Provide the [X, Y] coordinate of the cell's center where the given text is located.  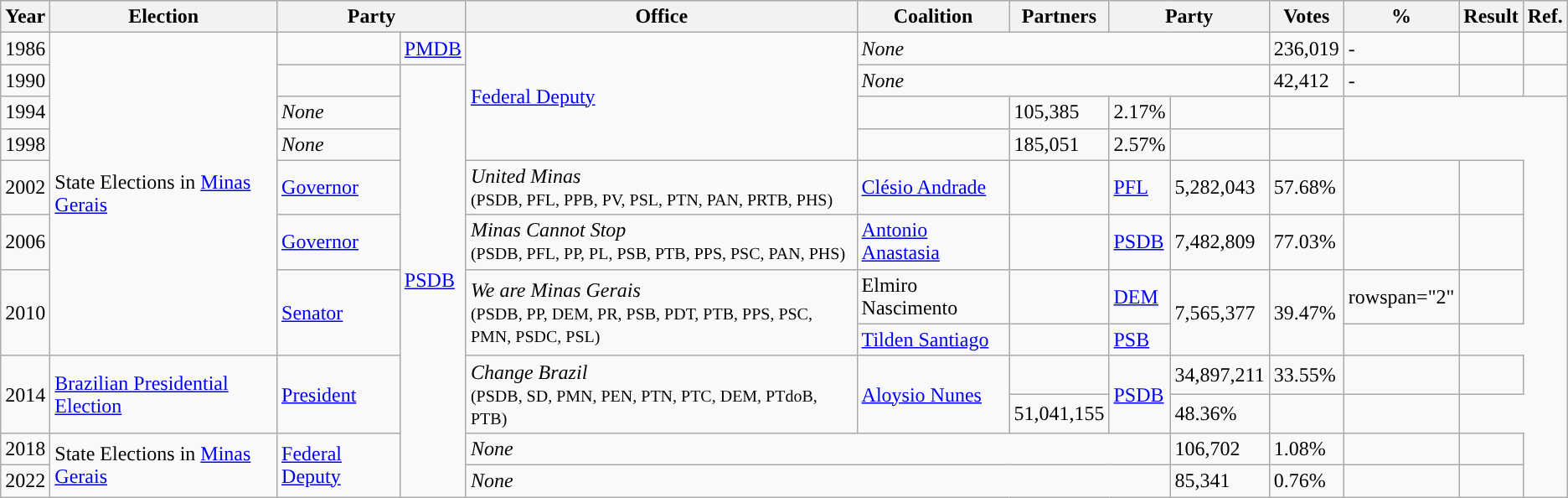
39.47% [1307, 312]
PFL [1139, 188]
1990 [25, 80]
PMDB [432, 49]
Aloysio Nunes [933, 394]
Ref. [1545, 17]
1994 [25, 112]
Election [164, 17]
2.57% [1139, 144]
Antonio Anastasia [933, 241]
51,041,155 [1059, 413]
Senator [338, 312]
34,897,211 [1220, 375]
2.17% [1139, 112]
% [1401, 17]
We are Minas Gerais(PSDB, PP, DEM, PR, PSB, PDT, PTB, PPS, PSC, PMN, PSDC, PSL) [662, 312]
2010 [25, 312]
42,412 [1307, 80]
2002 [25, 188]
Elmiro Nascimento [933, 297]
Brazilian Presidential Election [164, 394]
77.03% [1307, 241]
DEM [1139, 297]
United Minas(PSDB, PFL, PPB, PV, PSL, PTN, PAN, PRTB, PHS) [662, 188]
Tilden Santiago [933, 340]
PSB [1139, 340]
5,282,043 [1220, 188]
Clésio Andrade [933, 188]
185,051 [1059, 144]
57.68% [1307, 188]
7,565,377 [1220, 312]
Result [1491, 17]
2022 [25, 480]
236,019 [1307, 49]
48.36% [1220, 413]
2018 [25, 449]
2014 [25, 394]
7,482,809 [1220, 241]
Change Brazil(PSDB, SD, PMN, PEN, PTN, PTC, DEM, PTdoB, PTB) [662, 394]
Coalition [933, 17]
105,385 [1059, 112]
Year [25, 17]
33.55% [1307, 375]
2006 [25, 241]
President [338, 394]
1986 [25, 49]
85,341 [1220, 480]
106,702 [1220, 449]
Votes [1307, 17]
Minas Cannot Stop(PSDB, PFL, PP, PL, PSB, PTB, PPS, PSC, PAN, PHS) [662, 241]
rowspan="2" [1401, 297]
0.76% [1307, 480]
1998 [25, 144]
Office [662, 17]
1.08% [1307, 449]
Partners [1059, 17]
